Output the (X, Y) coordinate of the center of the cell containing the given text.  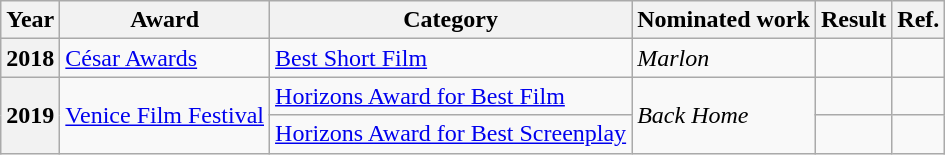
Back Home (724, 115)
2018 (30, 58)
Horizons Award for Best Screenplay (451, 134)
Ref. (918, 20)
Marlon (724, 58)
César Awards (165, 58)
Venice Film Festival (165, 115)
Year (30, 20)
Horizons Award for Best Film (451, 96)
Category (451, 20)
Best Short Film (451, 58)
Result (853, 20)
Award (165, 20)
Nominated work (724, 20)
2019 (30, 115)
